Provide the (X, Y) coordinate of the cell's center where the given text is located.  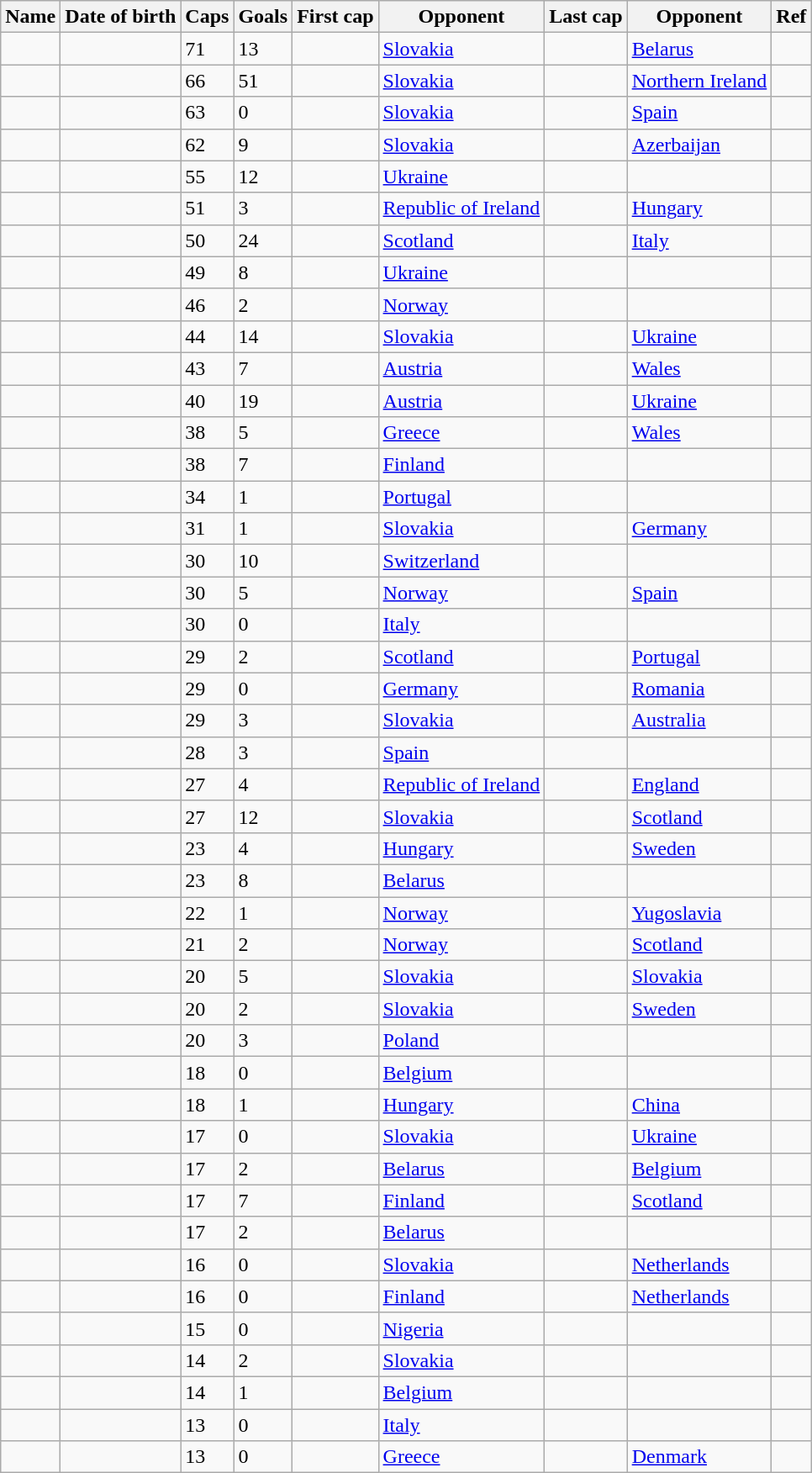
15 (207, 1328)
55 (207, 177)
21 (207, 945)
First cap (335, 17)
Nigeria (461, 1328)
46 (207, 304)
Goals (263, 17)
31 (207, 529)
24 (263, 240)
40 (207, 401)
Australia (699, 721)
England (699, 784)
34 (207, 497)
Caps (207, 17)
Last cap (586, 17)
Date of birth (121, 17)
50 (207, 240)
Denmark (699, 1457)
44 (207, 336)
Poland (461, 1041)
10 (263, 561)
Romania (699, 689)
China (699, 1105)
63 (207, 113)
66 (207, 81)
49 (207, 272)
Switzerland (461, 561)
43 (207, 368)
19 (263, 401)
9 (263, 145)
22 (207, 912)
Ref (792, 17)
Yugoslavia (699, 912)
62 (207, 145)
71 (207, 49)
28 (207, 752)
Northern Ireland (699, 81)
Azerbaijan (699, 145)
Name (30, 17)
